Return the (X, Y) coordinate for the center point of the cell that contains the specified text.  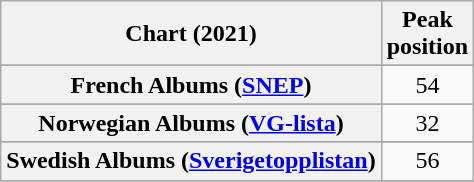
32 (427, 123)
Swedish Albums (Sverigetopplistan) (191, 161)
Norwegian Albums (VG-lista) (191, 123)
Peakposition (427, 34)
54 (427, 85)
56 (427, 161)
French Albums (SNEP) (191, 85)
Chart (2021) (191, 34)
